Scan for the cell matching the given text and deliver its (X, Y) coordinate at center. 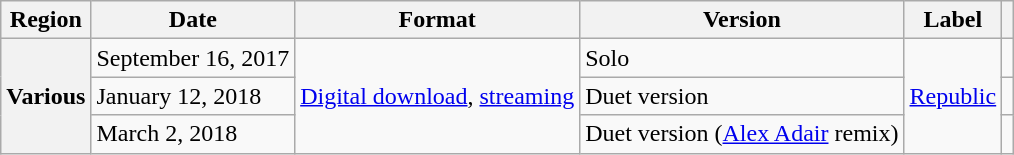
Date (193, 20)
Duet version (Alex Adair remix) (742, 134)
Label (953, 20)
Various (46, 96)
Duet version (742, 96)
Solo (742, 58)
Format (438, 20)
January 12, 2018 (193, 96)
Version (742, 20)
March 2, 2018 (193, 134)
September 16, 2017 (193, 58)
Digital download, streaming (438, 96)
Region (46, 20)
Republic (953, 96)
